Return the (x, y) coordinate for the center point of the cell that contains the specified text.  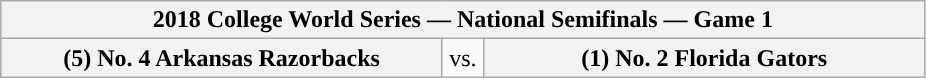
(5) No. 4 Arkansas Razorbacks (222, 58)
2018 College World Series — National Semifinals — Game 1 (463, 20)
vs. (462, 58)
(1) No. 2 Florida Gators (704, 58)
